For the text-containing cell, return its midpoint in [x, y] coordinate format. 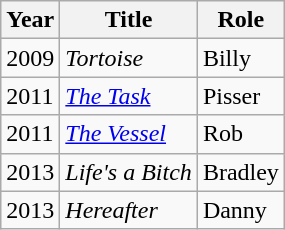
Role [240, 20]
Life's a Bitch [129, 172]
Rob [240, 134]
The Task [129, 96]
Tortoise [129, 58]
Pisser [240, 96]
Bradley [240, 172]
Billy [240, 58]
Danny [240, 210]
Hereafter [129, 210]
Title [129, 20]
The Vessel [129, 134]
2009 [30, 58]
Year [30, 20]
